For the text-containing cell, return its midpoint in [x, y] coordinate format. 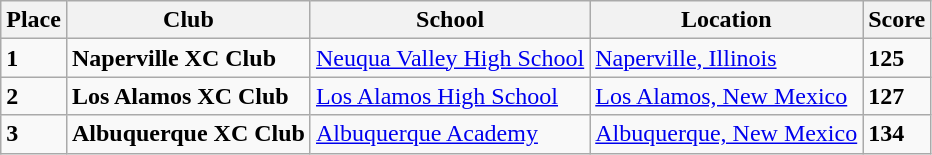
127 [897, 96]
School [450, 20]
Albuquerque, New Mexico [726, 134]
Albuquerque XC Club [188, 134]
Score [897, 20]
Los Alamos High School [450, 96]
Club [188, 20]
Naperville XC Club [188, 58]
2 [34, 96]
134 [897, 134]
Los Alamos, New Mexico [726, 96]
Location [726, 20]
Albuquerque Academy [450, 134]
Neuqua Valley High School [450, 58]
1 [34, 58]
Place [34, 20]
125 [897, 58]
Naperville, Illinois [726, 58]
3 [34, 134]
Los Alamos XC Club [188, 96]
